Locate the cell with the specified text and output its [x, y] center coordinate. 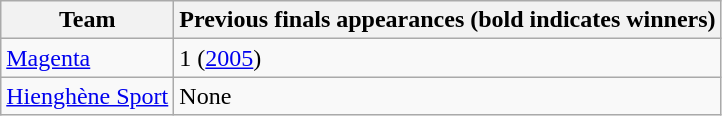
Previous finals appearances (bold indicates winners) [448, 20]
Magenta [88, 58]
Team [88, 20]
Hienghène Sport [88, 96]
None [448, 96]
1 (2005) [448, 58]
